For the text-containing cell, return its midpoint in (X, Y) coordinate format. 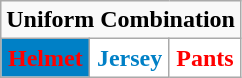
Uniform Combination (121, 20)
Jersey (130, 58)
Helmet (46, 58)
Pants (204, 58)
